Locate the cell with the specified text and output its (X, Y) center coordinate. 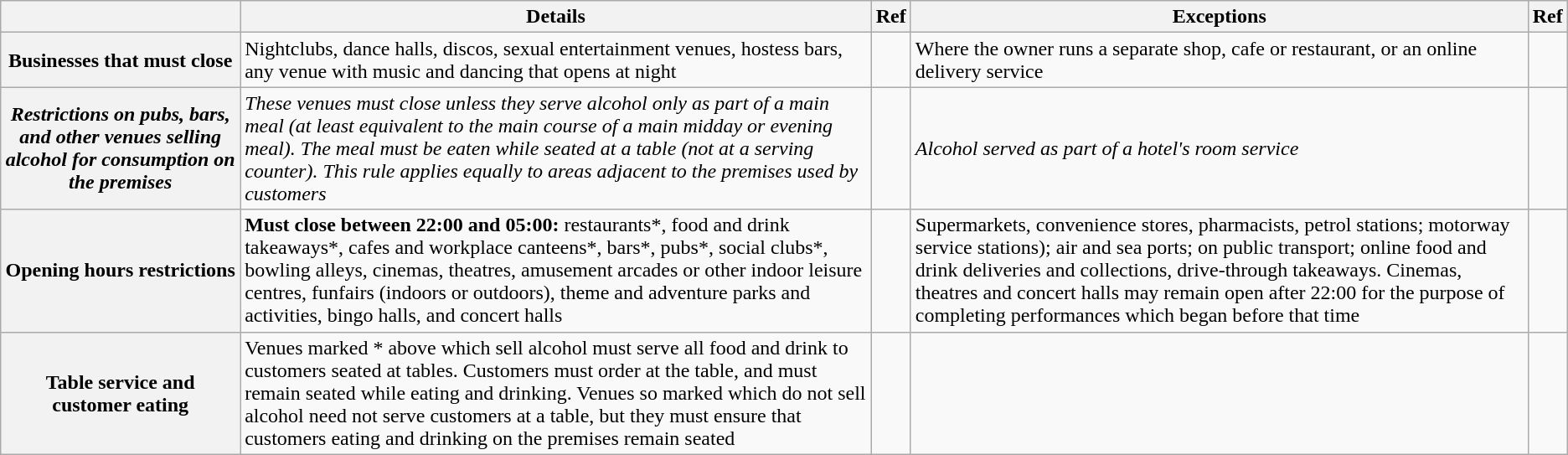
Businesses that must close (121, 60)
Where the owner runs a separate shop, cafe or restaurant, or an online delivery service (1220, 60)
Restrictions on pubs, bars, and other venues selling alcohol for consumption on the premises (121, 148)
Exceptions (1220, 17)
Alcohol served as part of a hotel's room service (1220, 148)
Details (556, 17)
Nightclubs, dance halls, discos, sexual entertainment venues, hostess bars, any venue with music and dancing that opens at night (556, 60)
Opening hours restrictions (121, 271)
Table service and customer eating (121, 393)
